Find where the given text appears and provide that cell's center as (x, y) coordinate. 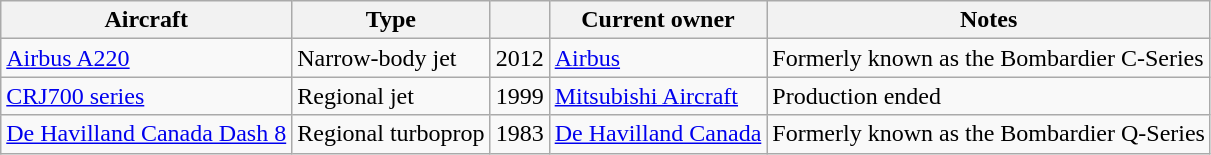
Notes (989, 20)
Airbus (658, 58)
2012 (520, 58)
De Havilland Canada (658, 134)
Regional turboprop (391, 134)
Type (391, 20)
Regional jet (391, 96)
1999 (520, 96)
Formerly known as the Bombardier Q-Series (989, 134)
CRJ700 series (146, 96)
Current owner (658, 20)
Mitsubishi Aircraft (658, 96)
Aircraft (146, 20)
Airbus A220 (146, 58)
De Havilland Canada Dash 8 (146, 134)
Narrow-body jet (391, 58)
Production ended (989, 96)
Formerly known as the Bombardier C-Series (989, 58)
1983 (520, 134)
